Search for the cell housing the specified text and yield its (X, Y) center coordinate. 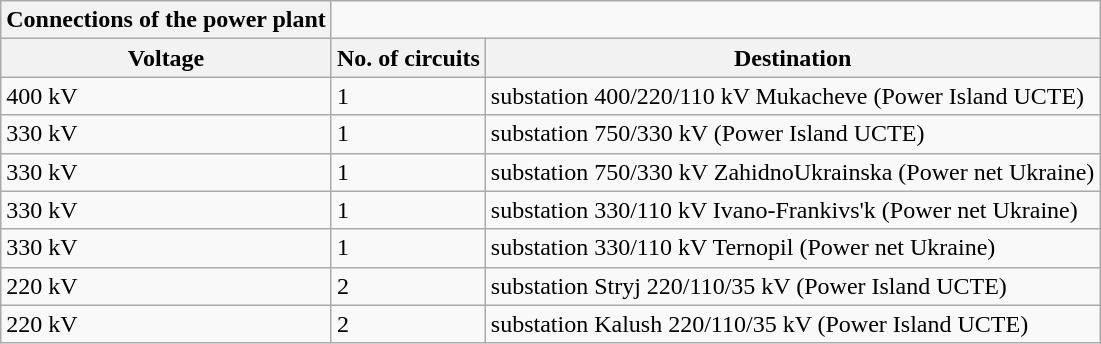
Connections of the power plant (166, 20)
400 kV (166, 96)
substation 400/220/110 kV Mukacheve (Power Island UCTE) (792, 96)
No. of circuits (408, 58)
substation Stryj 220/110/35 kV (Power Island UCTE) (792, 286)
Voltage (166, 58)
substation 330/110 kV Ternopil (Power net Ukraine) (792, 248)
substation 750/330 kV ZahidnoUkrainska (Power net Ukraine) (792, 172)
substation 750/330 kV (Power Island UCTE) (792, 134)
substation Kalush 220/110/35 kV (Power Island UCTE) (792, 324)
Destination (792, 58)
substation 330/110 kV Ivano-Frankivs'k (Power net Ukraine) (792, 210)
